Return (X, Y) of the center of cell containing provided text 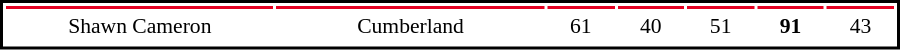
40 (650, 26)
Shawn Cameron (140, 26)
51 (720, 26)
Cumberland (411, 26)
61 (580, 26)
91 (790, 26)
43 (860, 26)
